Output the (x, y) coordinate of the center of the cell containing the given text.  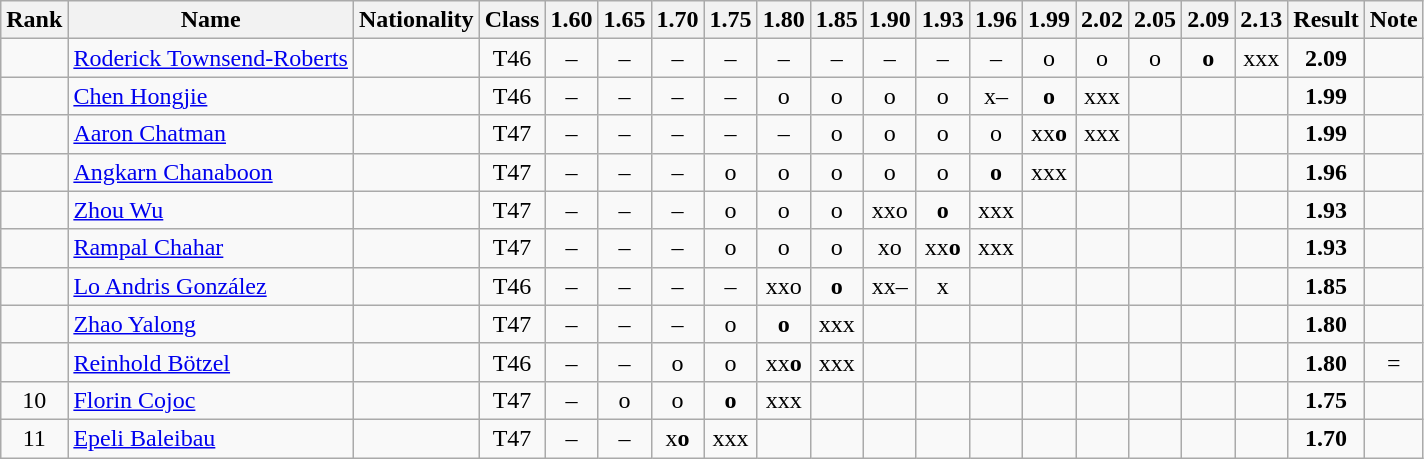
xx– (890, 286)
1.60 (572, 20)
2.05 (1156, 20)
Angkarn Chanaboon (211, 172)
Class (512, 20)
Nationality (416, 20)
Note (1394, 20)
Result (1326, 20)
Rampal Chahar (211, 248)
Florin Cojoc (211, 400)
Reinhold Bötzel (211, 362)
x– (996, 96)
Zhao Yalong (211, 324)
= (1394, 362)
11 (34, 438)
2.02 (1102, 20)
Rank (34, 20)
1.90 (890, 20)
10 (34, 400)
Name (211, 20)
2.13 (1262, 20)
Chen Hongjie (211, 96)
Lo Andris González (211, 286)
Epeli Baleibau (211, 438)
1.65 (624, 20)
Aaron Chatman (211, 134)
x (942, 286)
Roderick Townsend-Roberts (211, 58)
Zhou Wu (211, 210)
